Identify which cell holds the provided text, then report its (x, y) central coordinate. 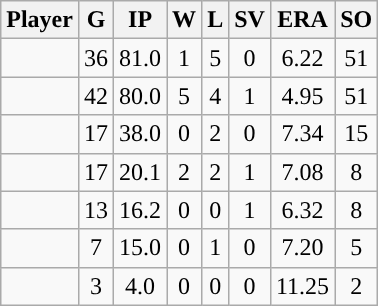
SO (356, 20)
13 (96, 210)
3 (96, 286)
38.0 (140, 134)
G (96, 20)
4 (216, 96)
80.0 (140, 96)
7 (96, 248)
IP (140, 20)
L (216, 20)
20.1 (140, 172)
7.08 (302, 172)
7.34 (302, 134)
81.0 (140, 58)
15.0 (140, 248)
7.20 (302, 248)
6.22 (302, 58)
SV (250, 20)
ERA (302, 20)
W (184, 20)
11.25 (302, 286)
6.32 (302, 210)
36 (96, 58)
4.95 (302, 96)
4.0 (140, 286)
16.2 (140, 210)
15 (356, 134)
Player (40, 20)
42 (96, 96)
